For the text-containing cell, return its midpoint in (X, Y) coordinate format. 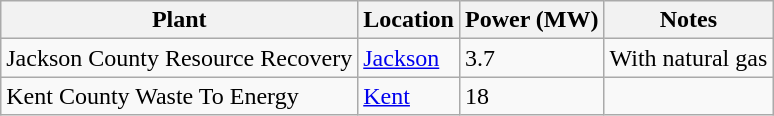
Jackson (409, 58)
Power (MW) (532, 20)
With natural gas (688, 58)
Location (409, 20)
Kent (409, 96)
3.7 (532, 58)
Kent County Waste To Energy (180, 96)
Notes (688, 20)
Jackson County Resource Recovery (180, 58)
Plant (180, 20)
18 (532, 96)
